Return [X, Y] of the center of cell containing provided text 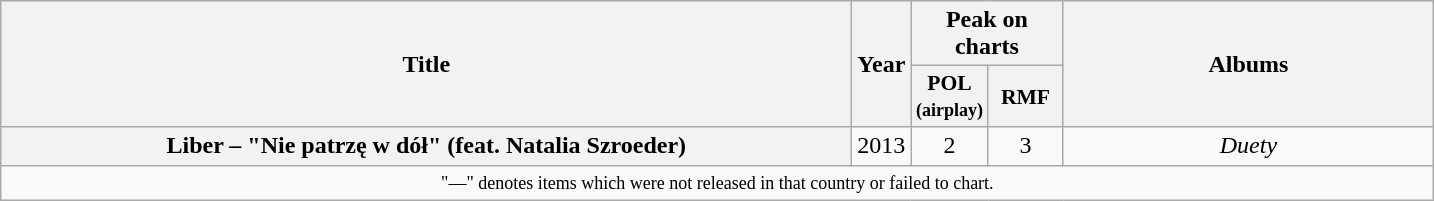
Title [426, 64]
Albums [1248, 64]
3 [1026, 146]
POL(airplay) [950, 96]
Duety [1248, 146]
2 [950, 146]
RMF [1026, 96]
Year [882, 64]
2013 [882, 146]
Liber – "Nie patrzę w dół" (feat. Natalia Szroeder) [426, 146]
Peak on charts [987, 34]
"—" denotes items which were not released in that country or failed to chart. [718, 183]
